Return [x, y] of the center of cell containing provided text 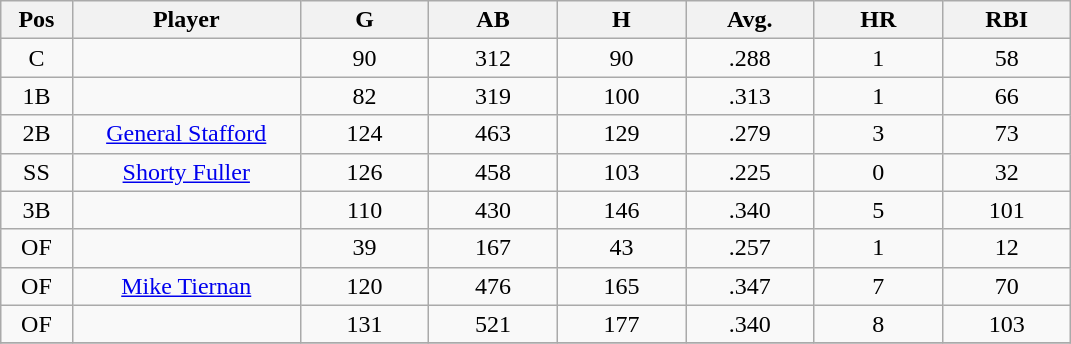
100 [621, 96]
Pos [36, 20]
RBI [1006, 20]
167 [493, 248]
131 [364, 324]
HR [878, 20]
.288 [750, 58]
Avg. [750, 20]
SS [36, 172]
120 [364, 286]
H [621, 20]
146 [621, 210]
312 [493, 58]
.347 [750, 286]
165 [621, 286]
.225 [750, 172]
66 [1006, 96]
.257 [750, 248]
3B [36, 210]
0 [878, 172]
General Stafford [186, 134]
101 [1006, 210]
476 [493, 286]
12 [1006, 248]
3 [878, 134]
.279 [750, 134]
319 [493, 96]
521 [493, 324]
430 [493, 210]
39 [364, 248]
463 [493, 134]
129 [621, 134]
5 [878, 210]
458 [493, 172]
32 [1006, 172]
7 [878, 286]
2B [36, 134]
G [364, 20]
177 [621, 324]
AB [493, 20]
1B [36, 96]
C [36, 58]
124 [364, 134]
Shorty Fuller [186, 172]
82 [364, 96]
73 [1006, 134]
110 [364, 210]
70 [1006, 286]
58 [1006, 58]
126 [364, 172]
43 [621, 248]
.313 [750, 96]
8 [878, 324]
Player [186, 20]
Mike Tiernan [186, 286]
